Locate the cell with the specified text and output its [X, Y] center coordinate. 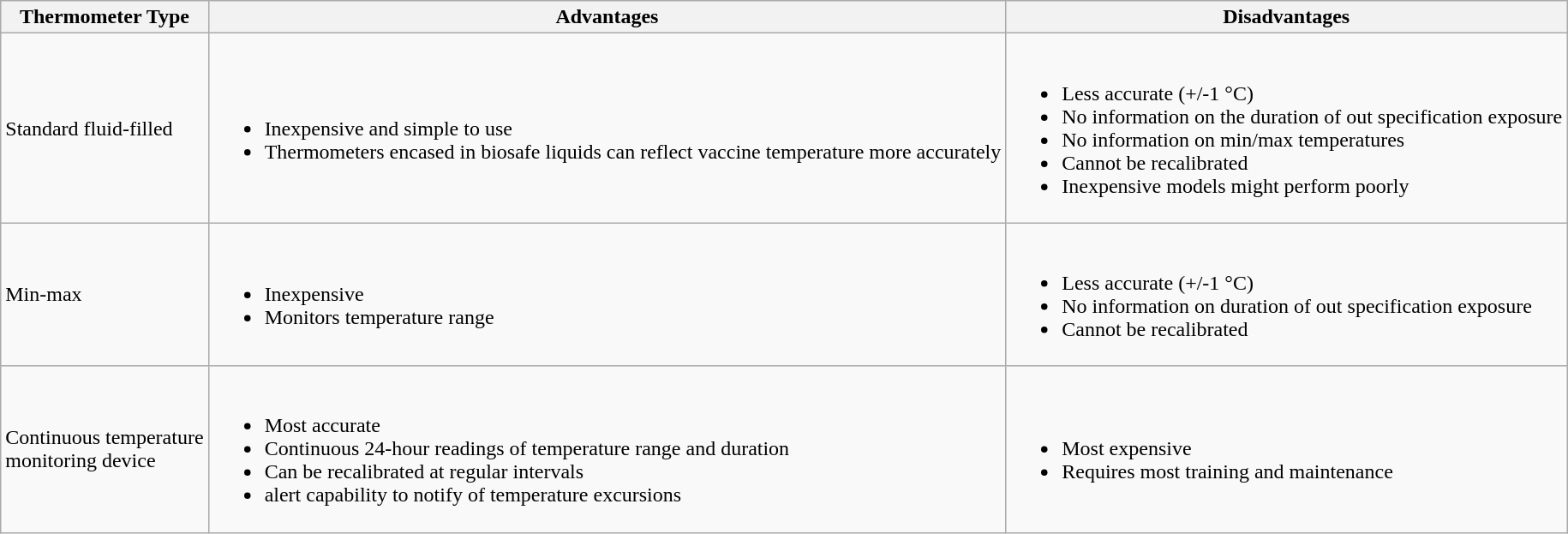
Less accurate (+/-1 °C)No information on duration of out specification exposureCannot be recalibrated [1287, 295]
Advantages [607, 17]
Disadvantages [1287, 17]
Inexpensive and simple to useThermometers encased in biosafe liquids can reflect vaccine temperature more accurately [607, 129]
InexpensiveMonitors temperature range [607, 295]
Continuous temperaturemonitoring device [105, 449]
Thermometer Type [105, 17]
Min-max [105, 295]
Most expensiveRequires most training and maintenance [1287, 449]
Standard fluid-filled [105, 129]
